Find where the given text appears and provide that cell's center as (x, y) coordinate. 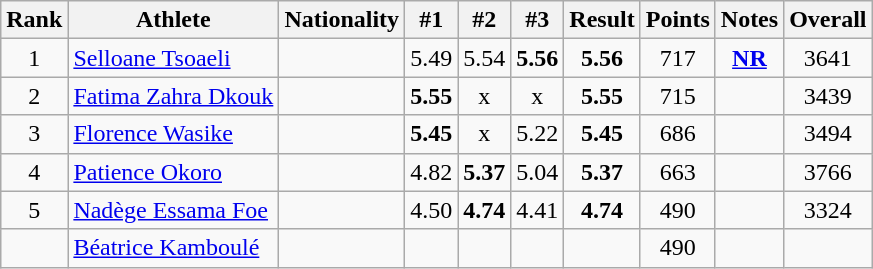
1 (34, 58)
Nationality (342, 20)
4.82 (432, 172)
717 (678, 58)
#3 (538, 20)
Fatima Zahra Dkouk (174, 96)
3494 (828, 134)
3641 (828, 58)
Overall (828, 20)
686 (678, 134)
Nadège Essama Foe (174, 210)
3766 (828, 172)
Patience Okoro (174, 172)
4.41 (538, 210)
4 (34, 172)
#2 (484, 20)
715 (678, 96)
5.22 (538, 134)
3 (34, 134)
Rank (34, 20)
NR (749, 58)
Selloane Tsoaeli (174, 58)
Athlete (174, 20)
3439 (828, 96)
5.49 (432, 58)
Florence Wasike (174, 134)
3324 (828, 210)
5.54 (484, 58)
Notes (749, 20)
Béatrice Kamboulé (174, 248)
Result (602, 20)
4.50 (432, 210)
Points (678, 20)
663 (678, 172)
5.04 (538, 172)
#1 (432, 20)
5 (34, 210)
2 (34, 96)
